Return (x, y) of the center of cell containing provided text 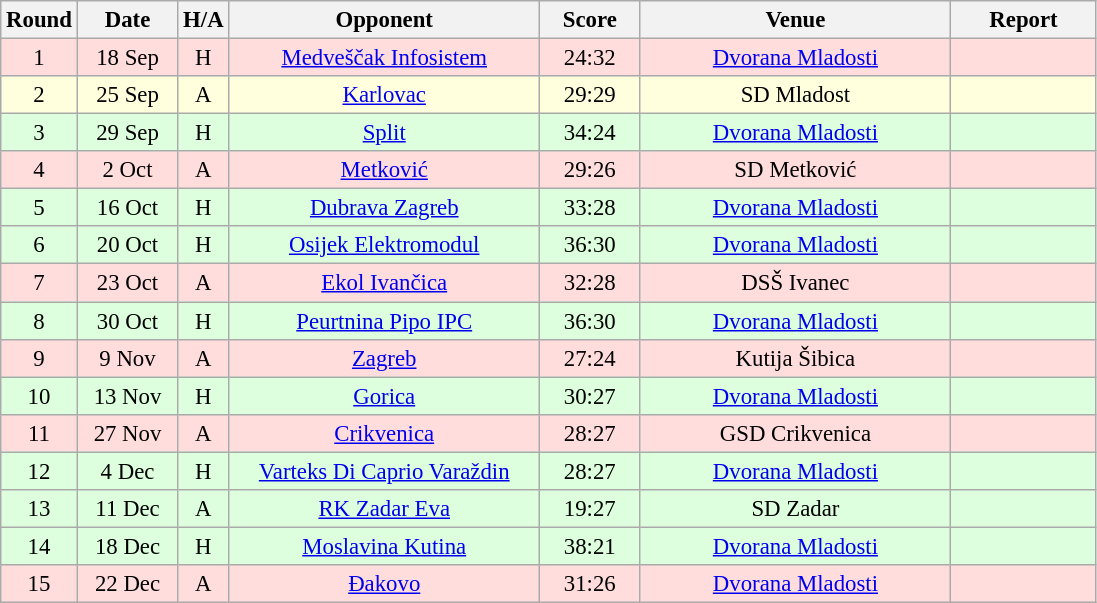
22 Dec (128, 584)
13 Nov (128, 396)
5 (39, 208)
Gorica (384, 396)
Metković (384, 170)
18 Dec (128, 546)
GSD Crikvenica (796, 433)
29:29 (590, 95)
29:26 (590, 170)
4 Dec (128, 471)
11 Dec (128, 509)
27 Nov (128, 433)
29 Sep (128, 133)
34:24 (590, 133)
Zagreb (384, 358)
24:32 (590, 58)
33:28 (590, 208)
6 (39, 245)
Score (590, 20)
Đakovo (384, 584)
30 Oct (128, 321)
Split (384, 133)
20 Oct (128, 245)
15 (39, 584)
9 (39, 358)
DSŠ Ivanec (796, 283)
Opponent (384, 20)
Varteks Di Caprio Varaždin (384, 471)
Kutija Šibica (796, 358)
25 Sep (128, 95)
2 (39, 95)
Medveščak Infosistem (384, 58)
Ekol Ivančica (384, 283)
16 Oct (128, 208)
13 (39, 509)
Crikvenica (384, 433)
Dubrava Zagreb (384, 208)
14 (39, 546)
Report (1024, 20)
12 (39, 471)
SD Mladost (796, 95)
38:21 (590, 546)
4 (39, 170)
RK Zadar Eva (384, 509)
9 Nov (128, 358)
10 (39, 396)
19:27 (590, 509)
Osijek Elektromodul (384, 245)
7 (39, 283)
23 Oct (128, 283)
32:28 (590, 283)
Moslavina Kutina (384, 546)
Date (128, 20)
Round (39, 20)
3 (39, 133)
8 (39, 321)
H/A (204, 20)
18 Sep (128, 58)
Karlovac (384, 95)
SD Zadar (796, 509)
SD Metković (796, 170)
2 Oct (128, 170)
30:27 (590, 396)
Venue (796, 20)
31:26 (590, 584)
Peurtnina Pipo IPC (384, 321)
27:24 (590, 358)
11 (39, 433)
1 (39, 58)
